Provide the (x, y) coordinate of the cell's center where the given text is located.  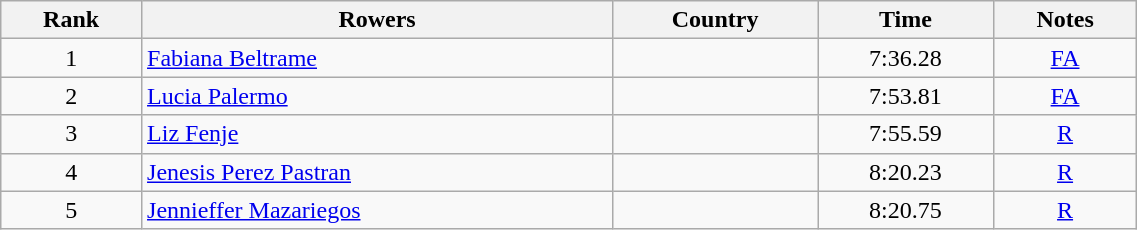
Fabiana Beltrame (378, 58)
Notes (1065, 20)
Time (906, 20)
7:53.81 (906, 96)
2 (72, 96)
8:20.23 (906, 172)
4 (72, 172)
3 (72, 134)
Country (716, 20)
Jennieffer Mazariegos (378, 210)
5 (72, 210)
Rank (72, 20)
Rowers (378, 20)
7:36.28 (906, 58)
8:20.75 (906, 210)
Liz Fenje (378, 134)
1 (72, 58)
Jenesis Perez Pastran (378, 172)
Lucia Palermo (378, 96)
7:55.59 (906, 134)
